Identify which cell holds the provided text, then report its [x, y] central coordinate. 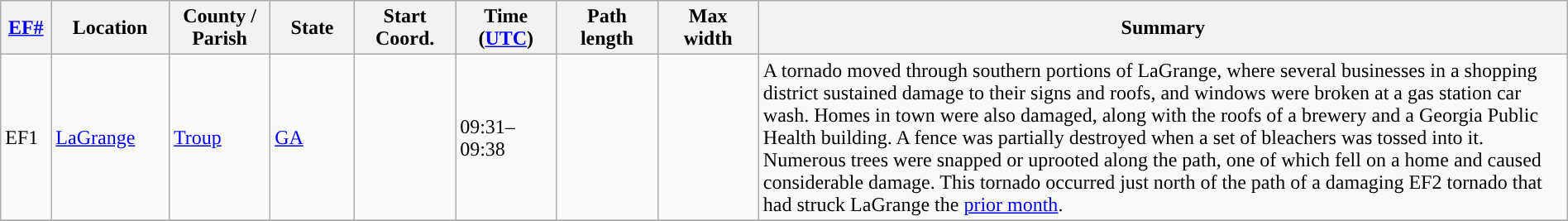
EF1 [26, 137]
County / Parish [219, 28]
GA [313, 137]
Troup [219, 137]
Location [111, 28]
EF# [26, 28]
Max width [708, 28]
Path length [607, 28]
09:31–09:38 [506, 137]
Summary [1163, 28]
State [313, 28]
Time (UTC) [506, 28]
Start Coord. [404, 28]
LaGrange [111, 137]
